Scan for the cell matching the given text and deliver its [x, y] coordinate at center. 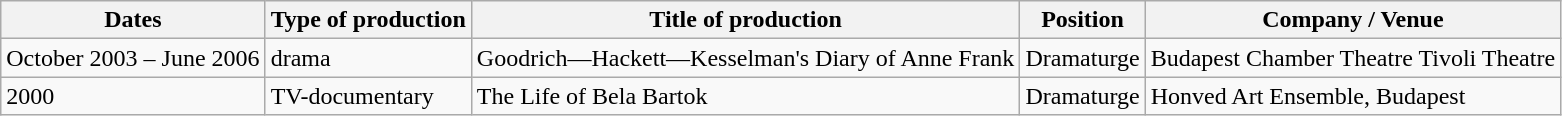
The Life of Bela Bartok [746, 96]
Honved Art Ensemble, Budapest [1352, 96]
Type of production [368, 20]
TV-documentary [368, 96]
October 2003 – June 2006 [133, 58]
drama [368, 58]
Title of production [746, 20]
Goodrich—Hackett—Kesselman's Diary of Anne Frank [746, 58]
Position [1082, 20]
Company / Venue [1352, 20]
Dates [133, 20]
2000 [133, 96]
Budapest Chamber Theatre Tivoli Theatre [1352, 58]
